Output the (X, Y) coordinate of the center of the cell containing the given text.  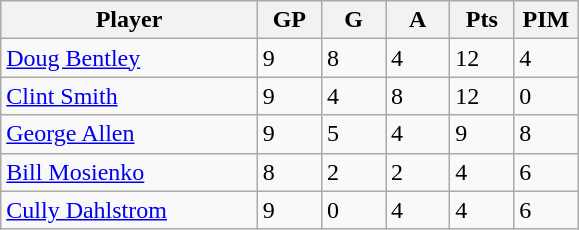
Bill Mosienko (130, 172)
Doug Bentley (130, 58)
PIM (546, 20)
Cully Dahlstrom (130, 210)
Player (130, 20)
G (353, 20)
George Allen (130, 134)
A (418, 20)
Pts (482, 20)
5 (353, 134)
GP (289, 20)
Clint Smith (130, 96)
